Detect which cell encompasses the target text, then output its [x, y] center coordinate. 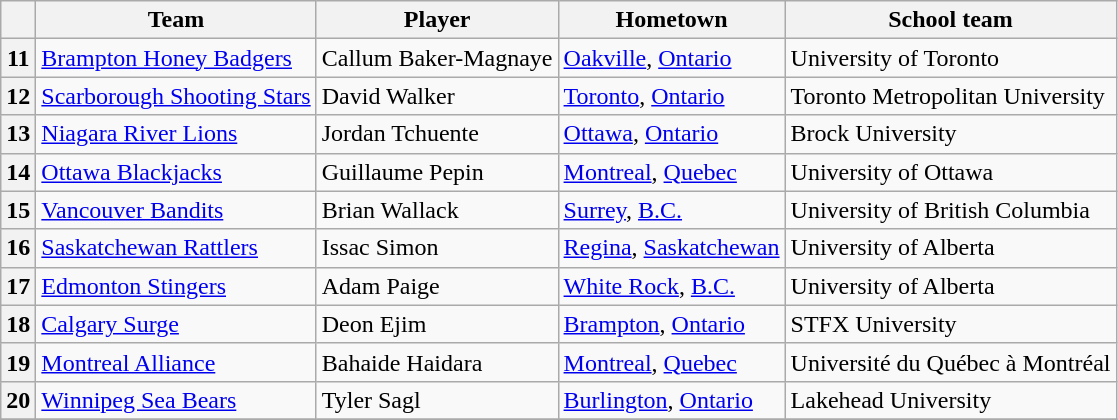
University of Toronto [950, 58]
13 [18, 134]
16 [18, 248]
Oakville, Ontario [672, 58]
17 [18, 286]
Regina, Saskatchewan [672, 248]
University of Ottawa [950, 172]
Player [437, 20]
Niagara River Lions [176, 134]
20 [18, 400]
18 [18, 324]
David Walker [437, 96]
Team [176, 20]
White Rock, B.C. [672, 286]
Issac Simon [437, 248]
Tyler Sagl [437, 400]
School team [950, 20]
Saskatchewan Rattlers [176, 248]
Surrey, B.C. [672, 210]
12 [18, 96]
Jordan Tchuente [437, 134]
Brock University [950, 134]
Hometown [672, 20]
Scarborough Shooting Stars [176, 96]
Callum Baker-Magnaye [437, 58]
Lakehead University [950, 400]
Adam Paige [437, 286]
Calgary Surge [176, 324]
Vancouver Bandits [176, 210]
Montreal Alliance [176, 362]
Brian Wallack [437, 210]
Université du Québec à Montréal [950, 362]
Winnipeg Sea Bears [176, 400]
14 [18, 172]
University of British Columbia [950, 210]
Guillaume Pepin [437, 172]
Brampton, Ontario [672, 324]
Toronto, Ontario [672, 96]
STFX University [950, 324]
19 [18, 362]
Brampton Honey Badgers [176, 58]
Edmonton Stingers [176, 286]
Burlington, Ontario [672, 400]
Deon Ejim [437, 324]
Ottawa, Ontario [672, 134]
15 [18, 210]
Ottawa Blackjacks [176, 172]
Toronto Metropolitan University [950, 96]
11 [18, 58]
Bahaide Haidara [437, 362]
